Determine the (x, y) coordinate at the center of the cell enclosing the given text.  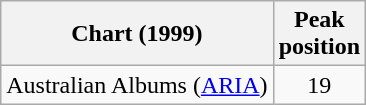
Chart (1999) (137, 34)
Australian Albums (ARIA) (137, 85)
Peakposition (319, 34)
19 (319, 85)
